For the text-containing cell, return its midpoint in (x, y) coordinate format. 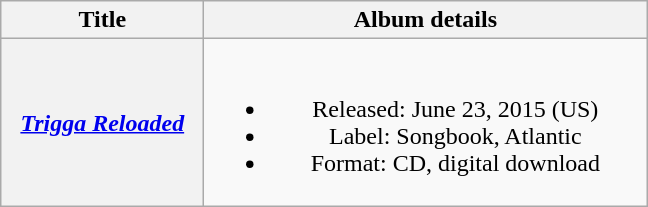
Title (102, 20)
Album details (426, 20)
Released: June 23, 2015 (US)Label: Songbook, AtlanticFormat: CD, digital download (426, 122)
Trigga Reloaded (102, 122)
